For the text-containing cell, return its midpoint in (X, Y) coordinate format. 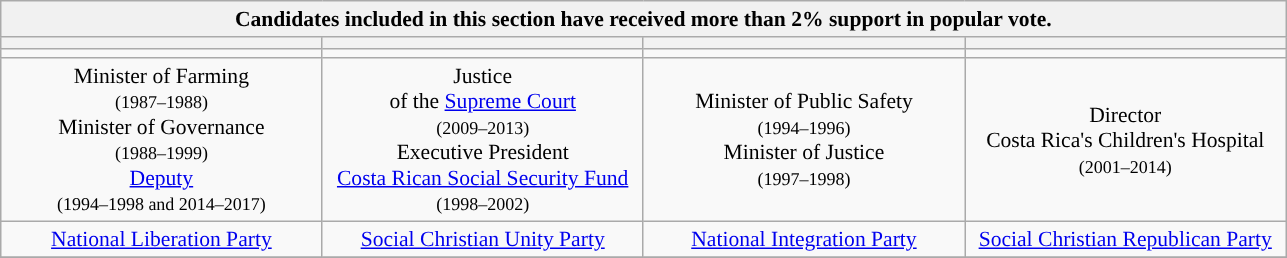
Social Christian Unity Party (482, 240)
Justice of the Supreme Court(2009–2013)Executive PresidentCosta Rican Social Security Fund(1998–2002) (482, 140)
Minister of Farming (1987–1988)Minister of Governance (1988–1999)Deputy(1994–1998 and 2014–2017) (162, 140)
National Liberation Party (162, 240)
Minister of Public Safety(1994–1996)Minister of Justice(1997–1998) (804, 140)
Social Christian Republican Party (1126, 240)
National Integration Party (804, 240)
Candidates included in this section have received more than 2% support in popular vote. (644, 19)
DirectorCosta Rica's Children's Hospital (2001–2014) (1126, 140)
